Return [X, Y] of the center of cell containing provided text 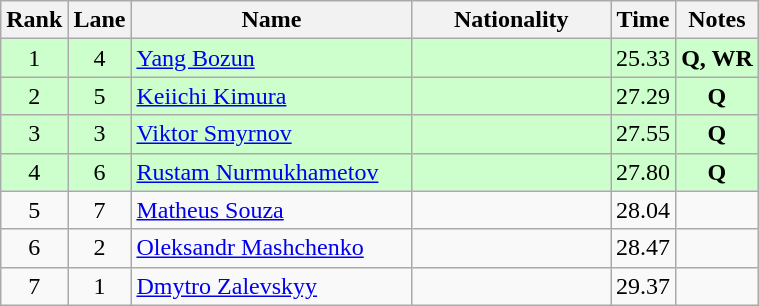
Rank [34, 20]
Time [644, 20]
28.47 [644, 248]
29.37 [644, 286]
Q, WR [718, 58]
Name [272, 20]
Keiichi Kimura [272, 96]
Nationality [512, 20]
Oleksandr Mashchenko [272, 248]
Yang Bozun [272, 58]
27.80 [644, 172]
Viktor Smyrnov [272, 134]
27.55 [644, 134]
Notes [718, 20]
28.04 [644, 210]
Rustam Nurmukhametov [272, 172]
Lane [100, 20]
Matheus Souza [272, 210]
27.29 [644, 96]
25.33 [644, 58]
Dmytro Zalevskyy [272, 286]
